Detect which cell encompasses the target text, then output its (x, y) center coordinate. 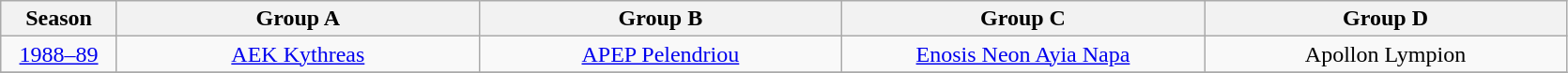
Season (59, 19)
1988–89 (59, 54)
APEP Pelendriou (660, 54)
Group D (1385, 19)
Apollon Lympion (1385, 54)
Group A (298, 19)
Enosis Neon Ayia Napa (1022, 54)
AEK Kythreas (298, 54)
Group C (1022, 19)
Group B (660, 19)
